Identify which cell holds the provided text, then report its (x, y) central coordinate. 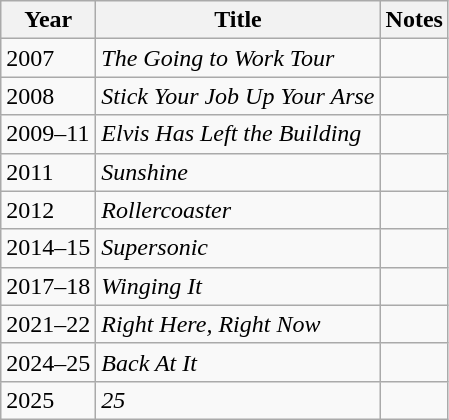
Supersonic (238, 248)
Right Here, Right Now (238, 324)
Title (238, 20)
The Going to Work Tour (238, 58)
2021–22 (48, 324)
Stick Your Job Up Your Arse (238, 96)
2014–15 (48, 248)
Sunshine (238, 172)
Elvis Has Left the Building (238, 134)
Notes (414, 20)
Year (48, 20)
2011 (48, 172)
2009–11 (48, 134)
2017–18 (48, 286)
Rollercoaster (238, 210)
Winging It (238, 286)
2007 (48, 58)
25 (238, 400)
2008 (48, 96)
2025 (48, 400)
Back At It (238, 362)
2024–25 (48, 362)
2012 (48, 210)
